Locate the cell with the specified text and output its [X, Y] center coordinate. 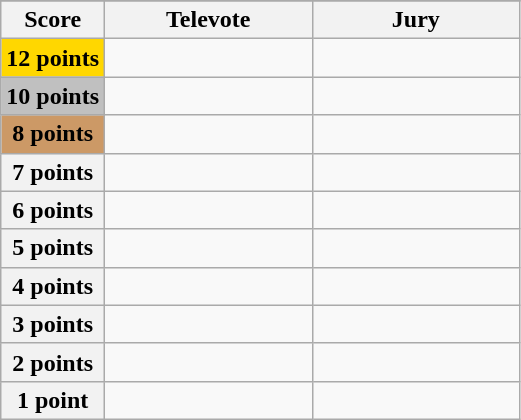
Score [53, 20]
Televote [209, 20]
5 points [53, 248]
2 points [53, 362]
6 points [53, 210]
12 points [53, 58]
10 points [53, 96]
1 point [53, 400]
7 points [53, 172]
4 points [53, 286]
Jury [416, 20]
8 points [53, 134]
3 points [53, 324]
